Extract the (x, y) coordinate from the center of the cell holding the provided text.  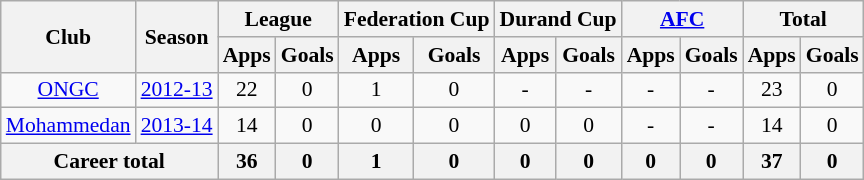
Mohammedan (68, 126)
League (278, 19)
23 (772, 90)
2013-14 (177, 126)
2012-13 (177, 90)
ONGC (68, 90)
Federation Cup (417, 19)
Club (68, 36)
36 (247, 162)
22 (247, 90)
AFC (682, 19)
Total (804, 19)
Durand Cup (558, 19)
Career total (110, 162)
37 (772, 162)
Season (177, 36)
